Capture the cell that displays the provided text and extract its [X, Y] central coordinate. 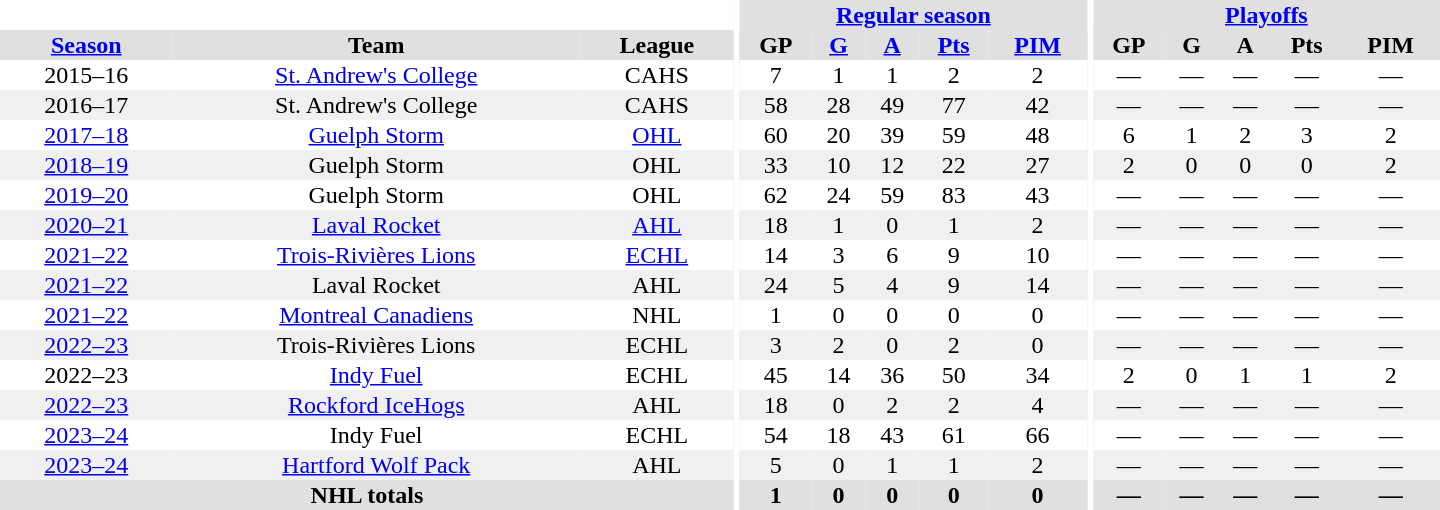
27 [1038, 165]
Season [86, 45]
60 [776, 135]
77 [954, 105]
20 [839, 135]
Montreal Canadiens [376, 315]
12 [892, 165]
2015–16 [86, 75]
2017–18 [86, 135]
33 [776, 165]
49 [892, 105]
2018–19 [86, 165]
Hartford Wolf Pack [376, 465]
League [657, 45]
66 [1038, 435]
2019–20 [86, 195]
Rockford IceHogs [376, 405]
NHL [657, 315]
83 [954, 195]
61 [954, 435]
22 [954, 165]
NHL totals [367, 495]
50 [954, 375]
62 [776, 195]
45 [776, 375]
42 [1038, 105]
34 [1038, 375]
48 [1038, 135]
Playoffs [1266, 15]
54 [776, 435]
28 [839, 105]
2016–17 [86, 105]
Team [376, 45]
7 [776, 75]
2020–21 [86, 225]
58 [776, 105]
39 [892, 135]
36 [892, 375]
Regular season [914, 15]
